Find where the given text appears and provide that cell's center as (x, y) coordinate. 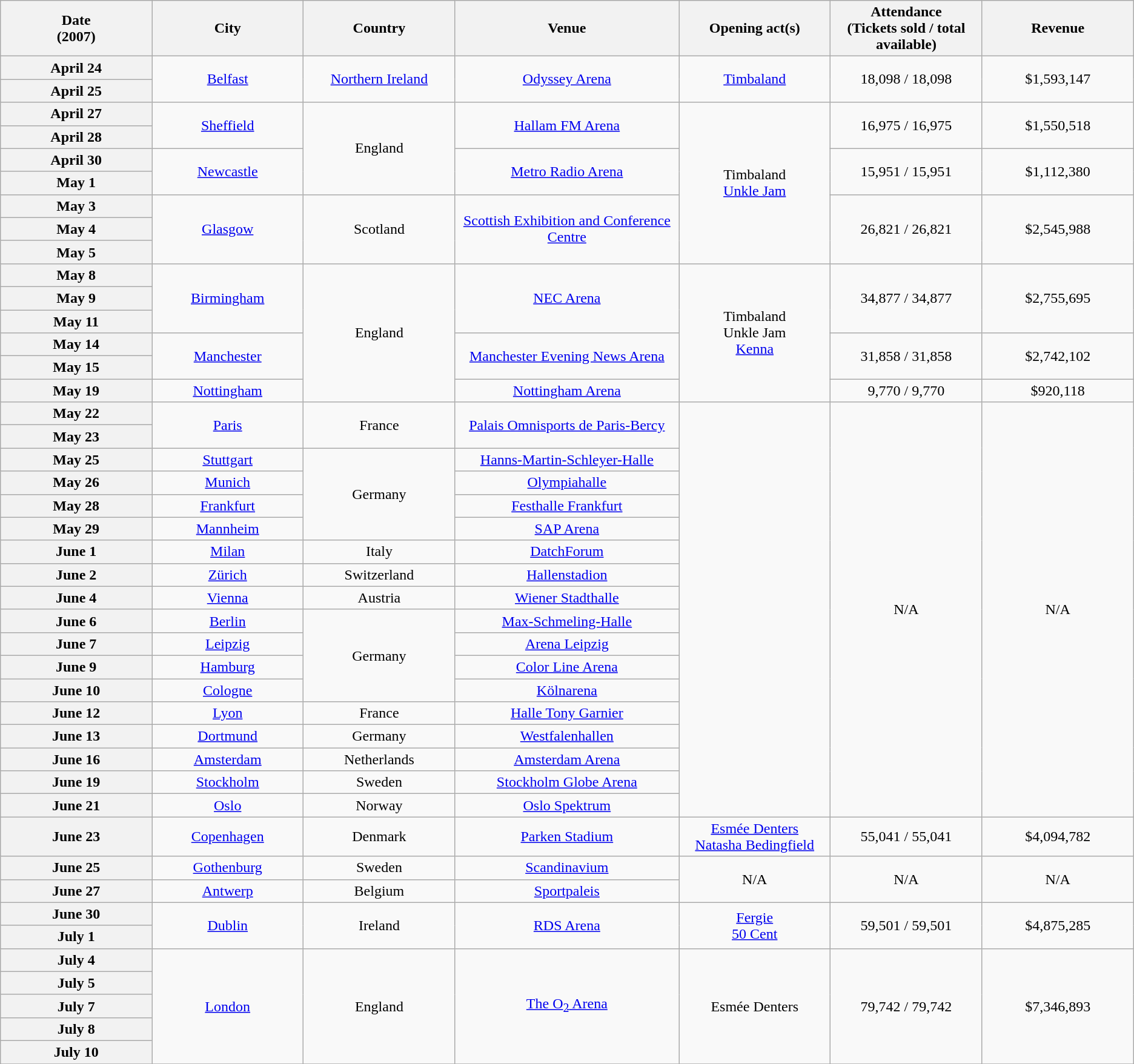
Esmée DentersNatasha Bedingfield (755, 837)
9,770 / 9,770 (906, 391)
Opening act(s) (755, 28)
May 3 (76, 206)
$2,755,695 (1058, 298)
DatchForum (567, 552)
Copenhagen (228, 837)
Color Line Arena (567, 667)
Manchester Evening News Arena (567, 356)
Arena Leipzig (567, 644)
Timbaland (755, 79)
Scottish Exhibition and Conference Centre (567, 229)
Sportpaleis (567, 891)
April 30 (76, 160)
Hanns-Martin-Schleyer-Halle (567, 460)
18,098 / 18,098 (906, 79)
May 28 (76, 506)
April 27 (76, 114)
Lyon (228, 713)
The O2 Arena (567, 1006)
May 15 (76, 368)
May 5 (76, 252)
Hamburg (228, 667)
Newcastle (228, 171)
Norway (379, 805)
May 25 (76, 460)
Berlin (228, 621)
July 1 (76, 937)
July 7 (76, 1006)
Max-Schmeling-Halle (567, 621)
RDS Arena (567, 925)
Attendance(Tickets sold / total available) (906, 28)
April 24 (76, 68)
Zürich (228, 575)
NEC Arena (567, 298)
$7,346,893 (1058, 1006)
Nottingham Arena (567, 391)
June 30 (76, 914)
Nottingham (228, 391)
Parken Stadium (567, 837)
June 10 (76, 690)
June 2 (76, 575)
TimbalandUnkle Jam (755, 183)
Mannheim (228, 529)
June 12 (76, 713)
TimbalandUnkle JamKenna (755, 332)
Hallam FM Arena (567, 125)
May 4 (76, 229)
April 28 (76, 137)
July 8 (76, 1029)
London (228, 1006)
Sheffield (228, 125)
Venue (567, 28)
Odyssey Arena (567, 79)
Switzerland (379, 575)
June 21 (76, 805)
Wiener Stadthalle (567, 598)
Kölnarena (567, 690)
June 6 (76, 621)
$1,112,380 (1058, 171)
June 4 (76, 598)
Stuttgart (228, 460)
June 7 (76, 644)
June 25 (76, 868)
16,975 / 16,975 (906, 125)
Revenue (1058, 28)
SAP Arena (567, 529)
55,041 / 55,041 (906, 837)
Festhalle Frankfurt (567, 506)
Manchester (228, 356)
Hallenstadion (567, 575)
Dublin (228, 925)
$1,593,147 (1058, 79)
Amsterdam (228, 759)
Leipzig (228, 644)
July 10 (76, 1052)
Fergie50 Cent (755, 925)
Italy (379, 552)
Esmée Denters (755, 1006)
May 26 (76, 483)
Cologne (228, 690)
Netherlands (379, 759)
May 23 (76, 437)
Austria (379, 598)
Northern Ireland (379, 79)
31,858 / 31,858 (906, 356)
Palais Omnisports de Paris-Bercy (567, 425)
79,742 / 79,742 (906, 1006)
$1,550,518 (1058, 125)
June 16 (76, 759)
June 1 (76, 552)
$2,742,102 (1058, 356)
May 14 (76, 345)
Frankfurt (228, 506)
June 13 (76, 736)
July 5 (76, 983)
$4,875,285 (1058, 925)
Vienna (228, 598)
Munich (228, 483)
Stockholm (228, 782)
June 19 (76, 782)
Gothenburg (228, 868)
Birmingham (228, 298)
Country (379, 28)
June 27 (76, 891)
Milan (228, 552)
26,821 / 26,821 (906, 229)
15,951 / 15,951 (906, 171)
Dortmund (228, 736)
May 22 (76, 414)
Date(2007) (76, 28)
$2,545,988 (1058, 229)
$920,118 (1058, 391)
May 19 (76, 391)
59,501 / 59,501 (906, 925)
City (228, 28)
Antwerp (228, 891)
May 1 (76, 183)
May 8 (76, 275)
$4,094,782 (1058, 837)
Denmark (379, 837)
May 9 (76, 298)
Belgium (379, 891)
July 4 (76, 960)
June 23 (76, 837)
Amsterdam Arena (567, 759)
Stockholm Globe Arena (567, 782)
Scotland (379, 229)
May 11 (76, 322)
Oslo (228, 805)
Paris (228, 425)
April 25 (76, 91)
Metro Radio Arena (567, 171)
Halle Tony Garnier (567, 713)
June 9 (76, 667)
Glasgow (228, 229)
Olympiahalle (567, 483)
Scandinavium (567, 868)
Belfast (228, 79)
Oslo Spektrum (567, 805)
May 29 (76, 529)
34,877 / 34,877 (906, 298)
Westfalenhallen (567, 736)
Ireland (379, 925)
